Determine the (X, Y) coordinate at the center of the cell enclosing the given text.  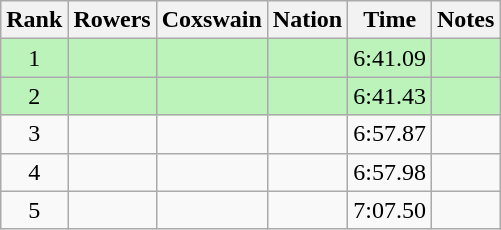
Coxswain (212, 20)
6:41.09 (390, 58)
Rowers (112, 20)
7:07.50 (390, 210)
1 (34, 58)
Rank (34, 20)
2 (34, 96)
3 (34, 134)
4 (34, 172)
Notes (465, 20)
6:57.98 (390, 172)
Nation (307, 20)
6:41.43 (390, 96)
5 (34, 210)
Time (390, 20)
6:57.87 (390, 134)
